Locate the cell with the specified text and output its (x, y) center coordinate. 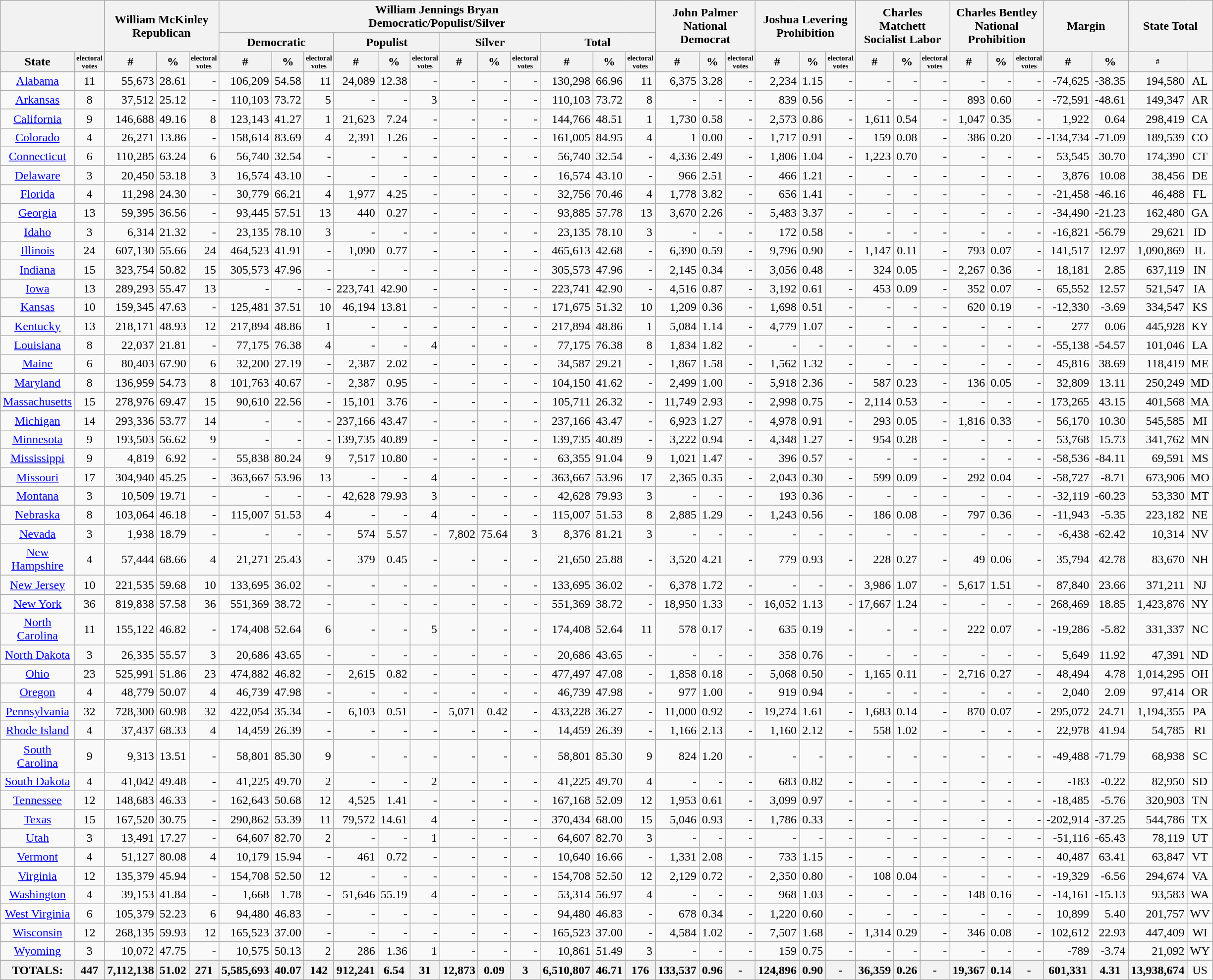
148,683 (130, 800)
123,143 (245, 118)
32,200 (245, 364)
Mississippi (38, 458)
NC (1200, 630)
Utah (38, 838)
0.53 (907, 402)
AR (1200, 100)
40.07 (288, 970)
5,918 (777, 383)
46.18 (173, 515)
41.84 (173, 895)
189,539 (1158, 137)
WV (1200, 914)
KS (1200, 307)
10,509 (130, 496)
NE (1200, 515)
293 (874, 420)
36.27 (609, 711)
75.64 (494, 534)
277 (1068, 326)
SC (1200, 755)
CT (1200, 156)
21,092 (1158, 951)
41.91 (288, 251)
1,698 (777, 307)
298,419 (1158, 118)
16.66 (609, 857)
221,535 (130, 585)
-62.42 (1110, 534)
136,959 (130, 383)
60.98 (173, 711)
1.32 (813, 364)
5,046 (677, 819)
Kentucky (38, 326)
50.13 (288, 951)
30.70 (1110, 156)
Wisconsin (38, 932)
DE (1200, 175)
286 (356, 951)
40,487 (1068, 857)
68.00 (609, 819)
MS (1200, 458)
Ohio (38, 674)
48.51 (609, 118)
40.67 (288, 383)
53,314 (566, 895)
525,991 (130, 674)
-5.35 (1110, 515)
AL (1200, 81)
683 (777, 781)
Joshua LeveringProhibition (806, 26)
125,481 (245, 307)
2,267 (969, 270)
793 (969, 251)
45.94 (173, 876)
78,119 (1158, 838)
Connecticut (38, 156)
35,794 (1068, 559)
Populist (387, 42)
2,040 (1068, 692)
-38.35 (1110, 81)
2.36 (813, 383)
14.61 (394, 819)
104,150 (566, 383)
4.78 (1110, 674)
290,862 (245, 819)
-3.69 (1110, 307)
1,611 (874, 118)
10,072 (130, 951)
John PalmerNational Democrat (705, 26)
5,649 (1068, 655)
3,520 (677, 559)
IA (1200, 288)
22.93 (1110, 932)
118,419 (1158, 364)
0.97 (813, 800)
24,089 (356, 81)
173,265 (1068, 402)
48,779 (130, 692)
21,271 (245, 559)
11,000 (677, 711)
162,643 (245, 800)
MO (1200, 477)
Idaho (38, 232)
2.08 (713, 857)
1,938 (130, 534)
1,816 (969, 420)
19,367 (969, 970)
WA (1200, 895)
1.04 (813, 156)
45.25 (173, 477)
State (38, 61)
1,166 (677, 730)
601,331 (1068, 970)
4,779 (777, 326)
6,923 (677, 420)
1.03 (813, 895)
474,882 (245, 674)
30,779 (245, 194)
-74,625 (1068, 81)
49.16 (173, 118)
79,572 (356, 819)
3,056 (777, 270)
2,234 (777, 81)
779 (777, 559)
21.32 (173, 232)
66.21 (288, 194)
268,469 (1068, 604)
15.94 (288, 857)
52.09 (609, 800)
59.68 (173, 585)
35.34 (288, 711)
141,517 (1068, 251)
0.26 (907, 970)
-46.16 (1110, 194)
83,670 (1158, 559)
4,584 (677, 932)
17.27 (173, 838)
Colorado (38, 137)
-0.22 (1110, 781)
Silver (490, 42)
222 (969, 630)
1.20 (713, 755)
352 (969, 288)
1.68 (813, 932)
FL (1200, 194)
59,395 (130, 213)
-16,821 (1068, 232)
5.57 (394, 534)
-3.74 (1110, 951)
TOTALS: (38, 970)
162,480 (1158, 213)
465,613 (566, 251)
1,209 (677, 307)
1,867 (677, 364)
293,336 (130, 420)
51.86 (173, 674)
Louisiana (38, 345)
105,379 (130, 914)
607,130 (130, 251)
0.30 (813, 477)
193,503 (130, 439)
47,391 (1158, 655)
97,414 (1158, 692)
4,336 (677, 156)
0.50 (813, 674)
49.48 (173, 781)
0.92 (713, 711)
18,950 (677, 604)
57.78 (609, 213)
21,623 (356, 118)
13,491 (130, 838)
304,940 (130, 477)
Maine (38, 364)
-71.79 (1110, 755)
13.51 (173, 755)
68.66 (173, 559)
461 (356, 857)
ME (1200, 364)
KY (1200, 326)
Nebraska (38, 515)
1,243 (777, 515)
578 (677, 630)
13,938,674 (1158, 970)
167,520 (130, 819)
2.49 (713, 156)
47.75 (173, 951)
37,437 (130, 730)
977 (677, 692)
Nevada (38, 534)
968 (777, 895)
53.39 (288, 819)
10,314 (1158, 534)
ND (1200, 655)
218,171 (130, 326)
678 (677, 914)
477,497 (566, 674)
NJ (1200, 585)
56.97 (609, 895)
-11,943 (1068, 515)
1,423,876 (1158, 604)
-71.09 (1110, 137)
289,293 (130, 288)
1,194,355 (1158, 711)
56,170 (1068, 420)
55,838 (245, 458)
161,005 (566, 137)
North Carolina (38, 630)
55,673 (130, 81)
26.32 (609, 402)
-5.82 (1110, 630)
386 (969, 137)
656 (777, 194)
NV (1200, 534)
39,153 (130, 895)
TN (1200, 800)
3.37 (813, 213)
11,749 (677, 402)
1.72 (713, 585)
0.00 (713, 137)
133,537 (677, 970)
-12,330 (1068, 307)
50.82 (173, 270)
5.40 (1110, 914)
10,861 (566, 951)
-58,727 (1068, 477)
-54.57 (1110, 345)
-32,119 (1068, 496)
OR (1200, 692)
South Carolina (38, 755)
32,809 (1068, 383)
1,717 (777, 137)
California (38, 118)
7,112,138 (130, 970)
1,223 (874, 156)
6,103 (356, 711)
34,587 (566, 364)
0.86 (813, 118)
0.54 (907, 118)
-58,536 (1068, 458)
Maryland (38, 383)
148 (969, 895)
3,876 (1068, 175)
102,612 (1068, 932)
9,313 (130, 755)
453 (874, 288)
55.57 (173, 655)
18.85 (1110, 604)
324 (874, 270)
MD (1200, 383)
3,222 (677, 439)
186 (874, 515)
45,816 (1068, 364)
6,314 (130, 232)
29,621 (1158, 232)
10,899 (1068, 914)
6,390 (677, 251)
11.92 (1110, 655)
171,675 (566, 307)
271 (204, 970)
2,885 (677, 515)
Arkansas (38, 100)
25.12 (173, 100)
MT (1200, 496)
295,072 (1068, 711)
3.28 (713, 81)
159,345 (130, 307)
CO (1200, 137)
0.64 (1110, 118)
1.61 (813, 711)
1.29 (713, 515)
0.18 (713, 674)
7.24 (394, 118)
Democratic (276, 42)
0.29 (907, 932)
5,585,693 (245, 970)
1,160 (777, 730)
26,335 (130, 655)
893 (969, 100)
47.63 (173, 307)
2,350 (777, 876)
1,730 (677, 118)
28.61 (173, 81)
53.18 (173, 175)
VA (1200, 876)
136 (969, 383)
323,754 (130, 270)
587 (874, 383)
2,365 (677, 477)
1,014,295 (1158, 674)
81.21 (609, 534)
544,786 (1158, 819)
37.51 (288, 307)
824 (677, 755)
334,547 (1158, 307)
0.87 (713, 288)
13.81 (394, 307)
63,355 (566, 458)
69.47 (173, 402)
42.78 (1110, 559)
25.43 (288, 559)
5,068 (777, 674)
84.95 (609, 137)
-202,914 (1068, 819)
-34,490 (1068, 213)
0.95 (394, 383)
521,547 (1158, 288)
80,403 (130, 364)
1,922 (1068, 118)
53,545 (1068, 156)
23.66 (1110, 585)
52.23 (173, 914)
12.38 (394, 81)
1.13 (813, 604)
UT (1200, 838)
-6,438 (1068, 534)
620 (969, 307)
2,998 (777, 402)
1.26 (394, 137)
4.21 (713, 559)
57.51 (288, 213)
30.75 (173, 819)
12,873 (459, 970)
3.82 (713, 194)
-15.13 (1110, 895)
10,575 (245, 951)
142 (319, 970)
Iowa (38, 288)
0.20 (1001, 137)
IL (1200, 251)
42.68 (609, 251)
5,071 (459, 711)
1,047 (969, 118)
43.15 (1110, 402)
7,517 (356, 458)
0.57 (813, 458)
48,494 (1068, 674)
966 (677, 175)
0.76 (813, 655)
2,129 (677, 876)
0.28 (907, 439)
464,523 (245, 251)
1.21 (813, 175)
State Total (1170, 26)
24.30 (173, 194)
59.93 (173, 932)
1,562 (777, 364)
0.17 (713, 630)
-56.79 (1110, 232)
TX (1200, 819)
10.80 (394, 458)
31 (425, 970)
GA (1200, 213)
49 (969, 559)
3,670 (677, 213)
Total (597, 42)
1,147 (874, 251)
20,450 (130, 175)
-72,591 (1068, 100)
93,583 (1158, 895)
-6.56 (1110, 876)
93,445 (245, 213)
46,194 (356, 307)
MI (1200, 420)
228 (874, 559)
-21,458 (1068, 194)
18,181 (1068, 270)
839 (777, 100)
172 (777, 232)
1.47 (713, 458)
-21.23 (1110, 213)
56.62 (173, 439)
Montana (38, 496)
-84.11 (1110, 458)
2.02 (394, 364)
6.92 (173, 458)
Rhode Island (38, 730)
422,054 (245, 711)
4,525 (356, 800)
50.07 (173, 692)
25.88 (609, 559)
4,516 (677, 288)
Alabama (38, 81)
2,499 (677, 383)
733 (777, 857)
-51,116 (1068, 838)
80.24 (288, 458)
4.31 (1110, 970)
0.77 (394, 251)
82,950 (1158, 781)
Illinois (38, 251)
1,314 (874, 932)
331,337 (1158, 630)
16,052 (777, 604)
379 (356, 559)
1,090,869 (1158, 251)
1,834 (677, 345)
103,064 (130, 515)
919 (777, 692)
38,456 (1158, 175)
320,903 (1158, 800)
2,043 (777, 477)
2.93 (713, 402)
2.12 (813, 730)
174,390 (1158, 156)
Florida (38, 194)
1,953 (677, 800)
135,379 (130, 876)
-5.76 (1110, 800)
80.08 (173, 857)
158,614 (245, 137)
55.19 (394, 895)
Michigan (38, 420)
53,768 (1068, 439)
27.19 (288, 364)
223,182 (1158, 515)
101,046 (1158, 345)
41.62 (609, 383)
Virginia (38, 876)
2.13 (713, 730)
29.21 (609, 364)
194,580 (1158, 81)
Charles BentleyNational Prohibition (997, 26)
-134,734 (1068, 137)
2,114 (874, 402)
3,099 (777, 800)
41.27 (288, 118)
-183 (1068, 781)
1.33 (713, 604)
7,802 (459, 534)
673,906 (1158, 477)
447,409 (1158, 932)
93,885 (566, 213)
341,762 (1158, 439)
954 (874, 439)
46.33 (173, 800)
-60.23 (1110, 496)
63,847 (1158, 857)
433,228 (566, 711)
0.16 (1001, 895)
110,285 (130, 156)
New York (38, 604)
545,585 (1158, 420)
North Dakota (38, 655)
-8.71 (1110, 477)
Washington (38, 895)
10,640 (566, 857)
19,274 (777, 711)
21,650 (566, 559)
51.02 (173, 970)
105,711 (566, 402)
21.81 (173, 345)
-37.25 (1110, 819)
66.96 (609, 81)
67.90 (173, 364)
Margin (1086, 26)
18.79 (173, 534)
294,674 (1158, 876)
63.24 (173, 156)
0.80 (813, 876)
1,786 (777, 819)
10.30 (1110, 420)
West Virginia (38, 914)
144,766 (566, 118)
6,378 (677, 585)
New Hampshire (38, 559)
1,021 (677, 458)
1.78 (288, 895)
26,271 (130, 137)
176 (640, 970)
0.23 (907, 383)
24.71 (1110, 711)
12.97 (1110, 251)
Georgia (38, 213)
-789 (1068, 951)
4.25 (394, 194)
55.66 (173, 251)
54.73 (173, 383)
278,976 (130, 402)
1.24 (907, 604)
LA (1200, 345)
8,376 (566, 534)
37,512 (130, 100)
3,192 (777, 288)
1,668 (245, 895)
637,119 (1158, 270)
22,978 (1068, 730)
51.32 (609, 307)
47.08 (609, 674)
108 (874, 876)
19.71 (173, 496)
1.58 (713, 364)
Pennsylvania (38, 711)
46,488 (1158, 194)
130,298 (566, 81)
6.54 (394, 970)
17,667 (874, 604)
-49,488 (1068, 755)
2,145 (677, 270)
5,483 (777, 213)
0.59 (713, 251)
149,347 (1158, 100)
William McKinleyRepublican (162, 26)
819,838 (130, 604)
358 (777, 655)
-18,485 (1068, 800)
0.48 (813, 270)
1,220 (777, 914)
Tennessee (38, 800)
0.70 (907, 156)
51,646 (356, 895)
OH (1200, 674)
2.85 (1110, 270)
US (1200, 970)
1.14 (713, 326)
797 (969, 515)
155,122 (130, 630)
10.08 (1110, 175)
PA (1200, 711)
-14,161 (1068, 895)
466 (777, 175)
SD (1200, 781)
Kansas (38, 307)
1,778 (677, 194)
New Jersey (38, 585)
635 (777, 630)
4,348 (777, 439)
68.33 (173, 730)
MA (1200, 402)
201,757 (1158, 914)
57,444 (130, 559)
599 (874, 477)
CA (1200, 118)
57.58 (173, 604)
54.58 (288, 81)
4,819 (130, 458)
445,928 (1158, 326)
-19,329 (1068, 876)
38.69 (1110, 364)
RI (1200, 730)
292 (969, 477)
2,716 (969, 674)
15,101 (356, 402)
912,241 (356, 970)
5,084 (677, 326)
1,806 (777, 156)
Texas (38, 819)
32,756 (566, 194)
Minnesota (38, 439)
-19,286 (1068, 630)
250,249 (1158, 383)
574 (356, 534)
Indiana (38, 270)
7,507 (777, 932)
1,683 (874, 711)
Oregon (38, 692)
Wyoming (38, 951)
William Jennings BryanDemocratic/Populist/Silver (437, 17)
1.82 (713, 345)
0.45 (394, 559)
447 (89, 970)
WY (1200, 951)
69,591 (1158, 458)
41,042 (130, 781)
-48.61 (1110, 100)
370,434 (566, 819)
-55,138 (1068, 345)
41.94 (1110, 730)
15.73 (1110, 439)
-65.43 (1110, 838)
Vermont (38, 857)
68,938 (1158, 755)
2.26 (713, 213)
10,179 (245, 857)
IN (1200, 270)
6,510,807 (566, 970)
396 (777, 458)
401,568 (1158, 402)
146,688 (130, 118)
36.56 (173, 213)
371,211 (1158, 585)
346 (969, 932)
Missouri (38, 477)
12.57 (1110, 288)
2,391 (356, 137)
3.76 (394, 402)
51,127 (130, 857)
1.51 (1001, 585)
3,986 (874, 585)
Massachusetts (38, 402)
NY (1200, 604)
90,610 (245, 402)
55.47 (173, 288)
2,615 (356, 674)
440 (356, 213)
4,978 (777, 420)
13.11 (1110, 383)
91.04 (609, 458)
53,330 (1158, 496)
0.42 (494, 711)
36,359 (874, 970)
54,785 (1158, 730)
50.68 (288, 800)
70.46 (609, 194)
65,552 (1068, 288)
9,796 (777, 251)
1,977 (356, 194)
13.86 (173, 137)
124,896 (777, 970)
Delaware (38, 175)
NH (1200, 559)
VT (1200, 857)
South Dakota (38, 781)
WI (1200, 932)
63.41 (1110, 857)
0.96 (713, 970)
2.51 (713, 175)
51.49 (609, 951)
1,090 (356, 251)
46.71 (609, 970)
87,840 (1068, 585)
48.93 (173, 326)
167,168 (566, 800)
MN (1200, 439)
11,298 (130, 194)
870 (969, 711)
5,617 (969, 585)
2,573 (777, 118)
6,375 (677, 81)
22.56 (288, 402)
558 (874, 730)
2.09 (1110, 692)
Charles MatchettSocialist Labor (903, 26)
101,763 (245, 383)
1.36 (394, 951)
53.77 (173, 420)
106,209 (245, 81)
1,331 (677, 857)
1,858 (677, 674)
83.69 (288, 137)
728,300 (130, 711)
ID (1200, 232)
268,135 (130, 932)
193 (777, 496)
22,037 (130, 345)
1,165 (874, 674)
